Return the [x, y] coordinate for the center point of the cell that contains the specified text.  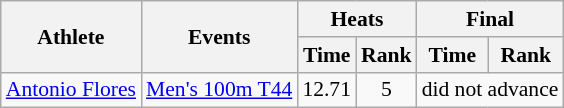
Heats [356, 19]
Events [219, 36]
Athlete [71, 36]
did not advance [490, 90]
5 [386, 90]
Final [490, 19]
Antonio Flores [71, 90]
Men's 100m T44 [219, 90]
12.71 [326, 90]
